Pinpoint the cell where the given text exists, returning its (x, y) midpoint coordinate. 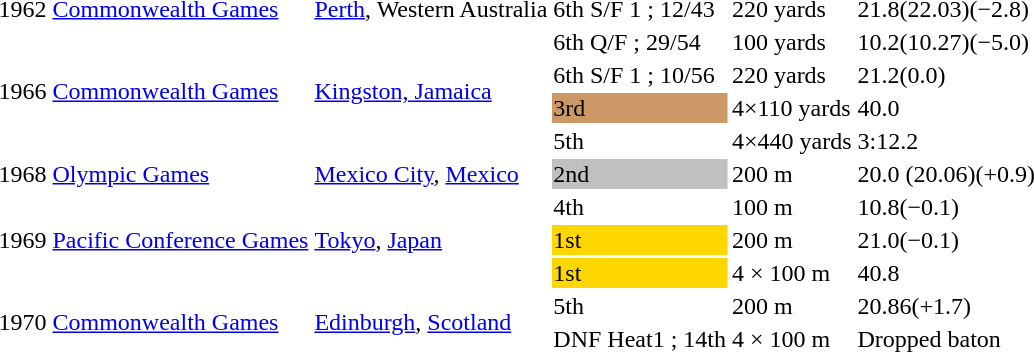
Commonwealth Games (180, 92)
2nd (640, 174)
4×440 yards (792, 141)
Olympic Games (180, 174)
Pacific Conference Games (180, 240)
100 m (792, 207)
220 yards (792, 75)
6th S/F 1 ; 10/56 (640, 75)
Tokyo, Japan (431, 240)
6th Q/F ; 29/54 (640, 42)
Kingston, Jamaica (431, 92)
3rd (640, 108)
100 yards (792, 42)
4 × 100 m (792, 273)
Mexico City, Mexico (431, 174)
4th (640, 207)
4×110 yards (792, 108)
